Scan for the cell matching the given text and deliver its (X, Y) coordinate at center. 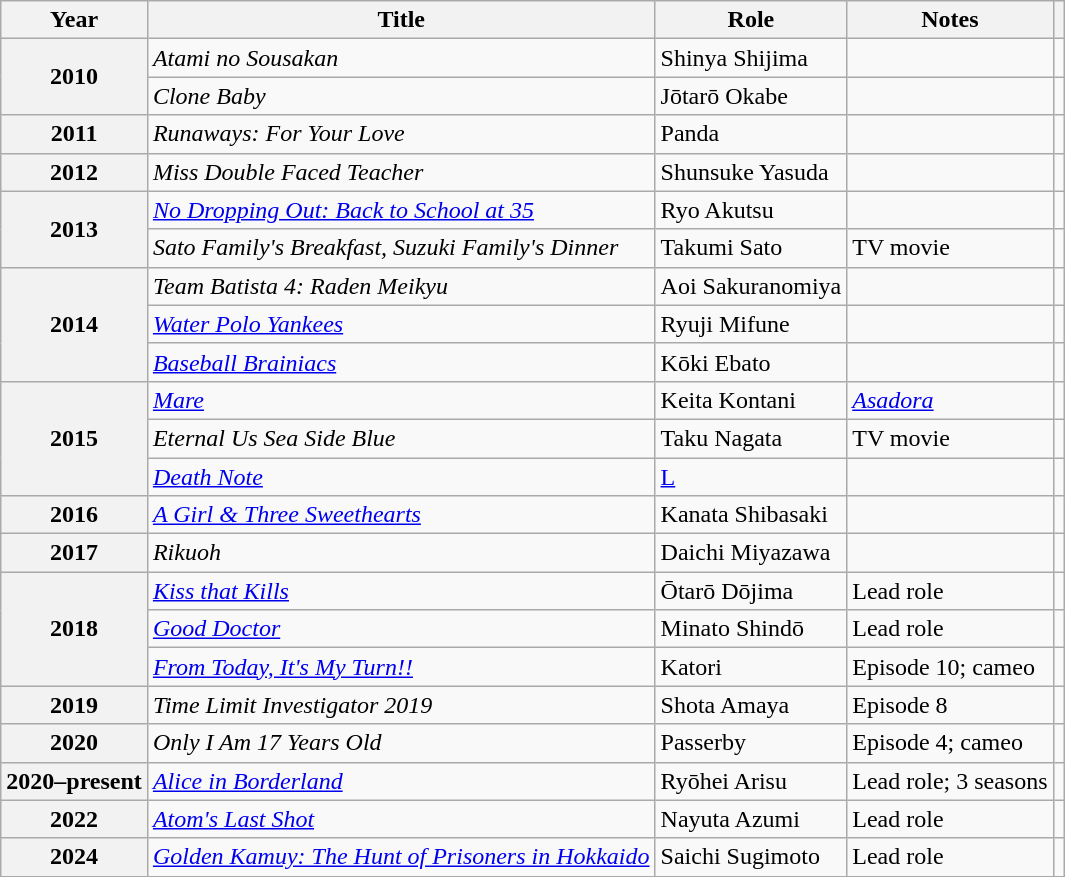
2020 (74, 743)
Ryōhei Arisu (751, 781)
No Dropping Out: Back to School at 35 (401, 210)
Runaways: For Your Love (401, 134)
Death Note (401, 477)
Water Polo Yankees (401, 324)
2022 (74, 819)
Kanata Shibasaki (751, 515)
Panda (751, 134)
2016 (74, 515)
2010 (74, 77)
Time Limit Investigator 2019 (401, 705)
L (751, 477)
Mare (401, 400)
Keita Kontani (751, 400)
2014 (74, 324)
Shinya Shijima (751, 58)
Lead role; 3 seasons (950, 781)
Golden Kamuy: The Hunt of Prisoners in Hokkaido (401, 857)
2019 (74, 705)
2017 (74, 553)
Miss Double Faced Teacher (401, 172)
Episode 8 (950, 705)
Notes (950, 20)
Saichi Sugimoto (751, 857)
Ōtarō Dōjima (751, 591)
Nayuta Azumi (751, 819)
Sato Family's Breakfast, Suzuki Family's Dinner (401, 248)
Clone Baby (401, 96)
Atom's Last Shot (401, 819)
Title (401, 20)
2012 (74, 172)
2011 (74, 134)
Kiss that Kills (401, 591)
Only I Am 17 Years Old (401, 743)
Takumi Sato (751, 248)
Rikuoh (401, 553)
Baseball Brainiacs (401, 362)
From Today, It's My Turn!! (401, 667)
Shunsuke Yasuda (751, 172)
Episode 10; cameo (950, 667)
Ryuji Mifune (751, 324)
2024 (74, 857)
Jōtarō Okabe (751, 96)
Shota Amaya (751, 705)
Kōki Ebato (751, 362)
Daichi Miyazawa (751, 553)
Passerby (751, 743)
Minato Shindō (751, 629)
A Girl & Three Sweethearts (401, 515)
Aoi Sakuranomiya (751, 286)
Asadora (950, 400)
Role (751, 20)
Team Batista 4: Raden Meikyu (401, 286)
Taku Nagata (751, 438)
Year (74, 20)
Eternal Us Sea Side Blue (401, 438)
Katori (751, 667)
Atami no Sousakan (401, 58)
2018 (74, 629)
2015 (74, 438)
Good Doctor (401, 629)
2013 (74, 229)
Ryo Akutsu (751, 210)
Alice in Borderland (401, 781)
2020–present (74, 781)
Episode 4; cameo (950, 743)
